Find where the given text appears and provide that cell's center as [x, y] coordinate. 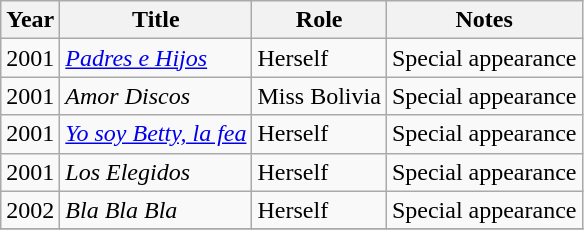
Miss Bolivia [319, 96]
Notes [484, 20]
2002 [30, 210]
Bla Bla Bla [156, 210]
Role [319, 20]
Year [30, 20]
Padres e Hijos [156, 58]
Title [156, 20]
Amor Discos [156, 96]
Yo soy Betty, la fea [156, 134]
Los Elegidos [156, 172]
